Detect which cell encompasses the target text, then output its [x, y] center coordinate. 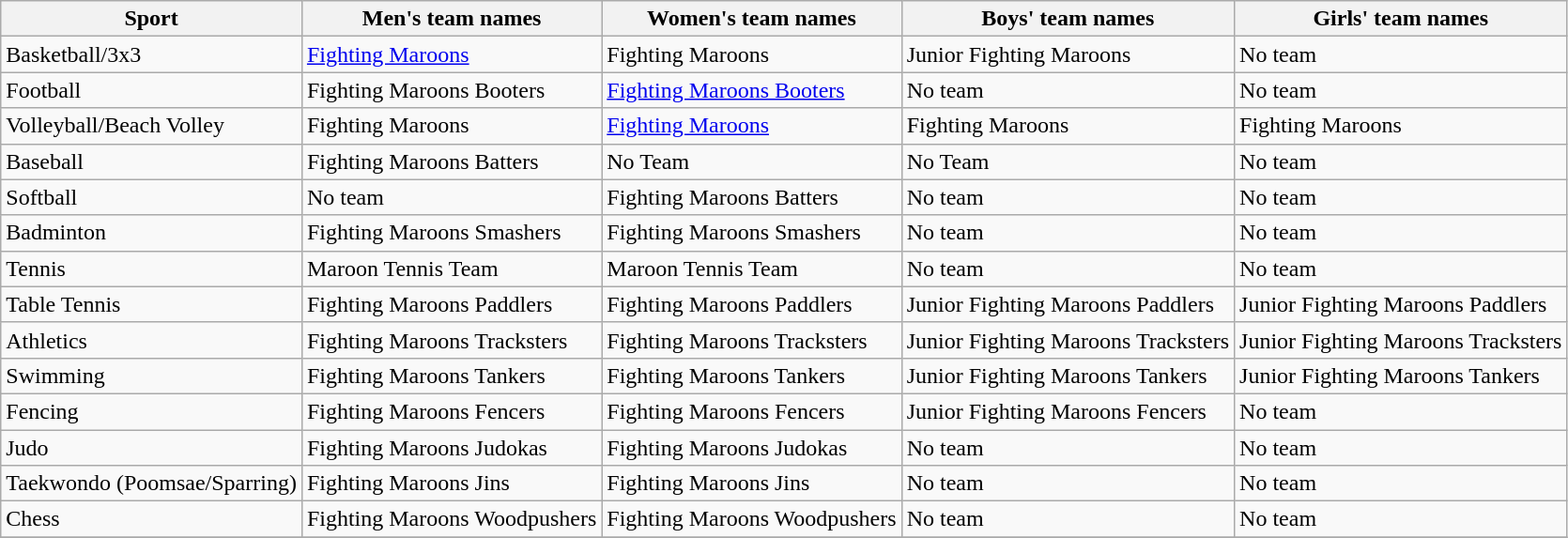
Junior Fighting Maroons Fencers [1068, 411]
Men's team names [451, 19]
Chess [152, 519]
Girls' team names [1401, 19]
Softball [152, 197]
Volleyball/Beach Volley [152, 126]
Football [152, 90]
Basketball/3x3 [152, 54]
Athletics [152, 340]
Boys' team names [1068, 19]
Judo [152, 448]
Taekwondo (Poomsae/Sparring) [152, 484]
Badminton [152, 233]
Tennis [152, 269]
Sport [152, 19]
Table Tennis [152, 304]
Swimming [152, 376]
Baseball [152, 161]
Fencing [152, 411]
Women's team names [751, 19]
Junior Fighting Maroons [1068, 54]
